From the cell containing the given text, extract its center point as (X, Y) coordinate. 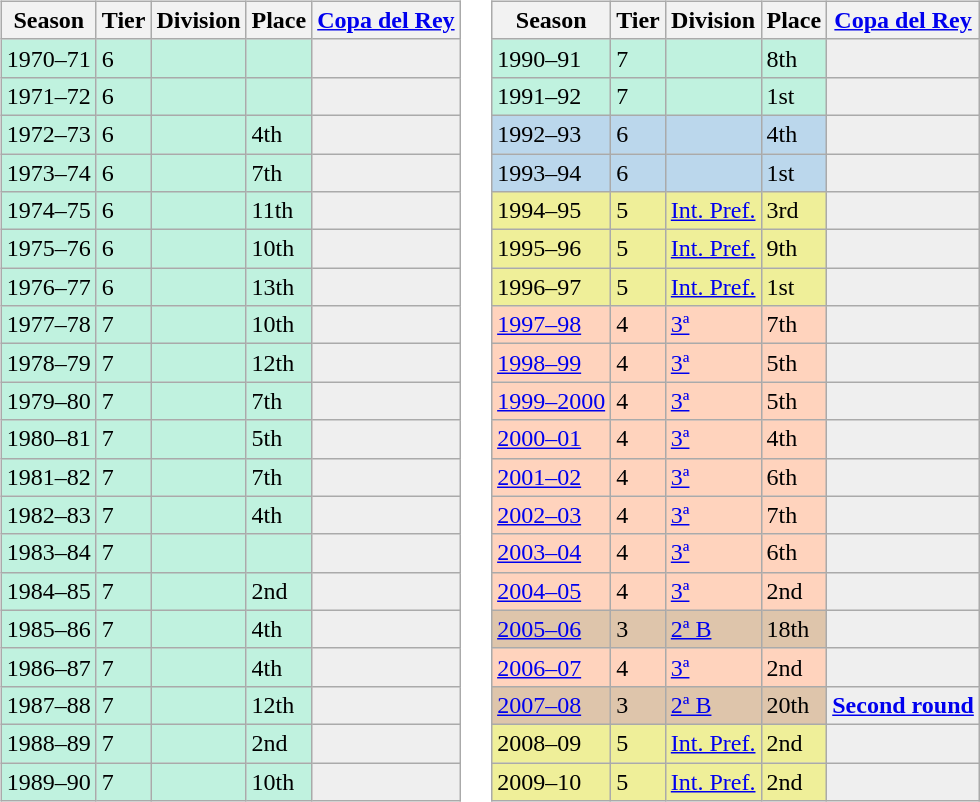
1980–81 (48, 439)
1988–89 (48, 743)
1994–95 (552, 211)
Second round (904, 705)
1975–76 (48, 249)
1995–96 (552, 249)
1996–97 (552, 287)
2009–10 (552, 781)
2006–07 (552, 667)
1972–73 (48, 134)
2002–03 (552, 515)
1979–80 (48, 401)
3rd (794, 211)
18th (794, 629)
8th (794, 58)
1976–77 (48, 287)
11th (279, 211)
1991–92 (552, 96)
1981–82 (48, 477)
1982–83 (48, 515)
1987–88 (48, 705)
1999–2000 (552, 401)
1992–93 (552, 134)
13th (279, 287)
2000–01 (552, 439)
1971–72 (48, 96)
1989–90 (48, 781)
1984–85 (48, 591)
1978–79 (48, 363)
2007–08 (552, 705)
1985–86 (48, 629)
1983–84 (48, 553)
2001–02 (552, 477)
2004–05 (552, 591)
1970–71 (48, 58)
1998–99 (552, 363)
1974–75 (48, 211)
2008–09 (552, 743)
1977–78 (48, 325)
1993–94 (552, 173)
1986–87 (48, 667)
20th (794, 705)
1990–91 (552, 58)
2005–06 (552, 629)
2003–04 (552, 553)
1997–98 (552, 325)
9th (794, 249)
1973–74 (48, 173)
